Return (X, Y) of the center of cell containing provided text 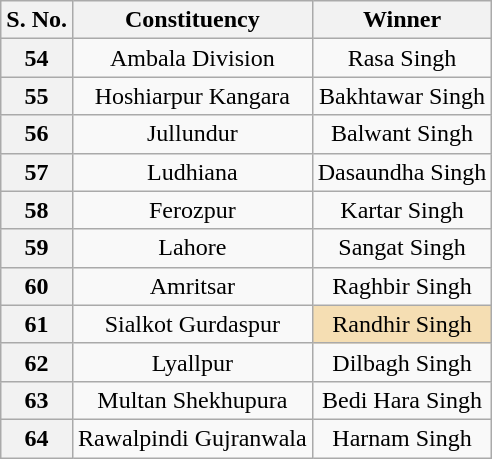
S. No. (37, 20)
Constituency (192, 20)
Dasaundha Singh (402, 172)
Amritsar (192, 286)
59 (37, 248)
Bakhtawar Singh (402, 96)
Hoshiarpur Kangara (192, 96)
Rawalpindi Gujranwala (192, 438)
62 (37, 362)
Dilbagh Singh (402, 362)
55 (37, 96)
Sangat Singh (402, 248)
57 (37, 172)
Winner (402, 20)
Multan Shekhupura (192, 400)
Ludhiana (192, 172)
Balwant Singh (402, 134)
54 (37, 58)
58 (37, 210)
Ambala Division (192, 58)
60 (37, 286)
Raghbir Singh (402, 286)
Sialkot Gurdaspur (192, 324)
Rasa Singh (402, 58)
61 (37, 324)
Lahore (192, 248)
64 (37, 438)
Ferozpur (192, 210)
Bedi Hara Singh (402, 400)
Kartar Singh (402, 210)
56 (37, 134)
63 (37, 400)
Harnam Singh (402, 438)
Jullundur (192, 134)
Lyallpur (192, 362)
Randhir Singh (402, 324)
